For the text-containing cell, return its midpoint in (X, Y) coordinate format. 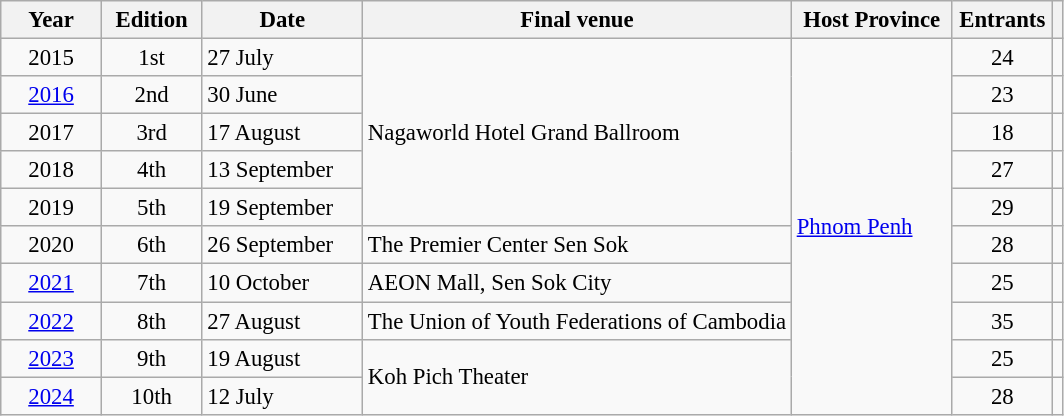
2019 (52, 208)
2nd (152, 95)
2015 (52, 58)
2016 (52, 95)
19 August (282, 358)
13 September (282, 170)
Phnom Penh (872, 227)
7th (152, 283)
26 September (282, 245)
1st (152, 58)
Final venue (578, 20)
3rd (152, 133)
30 June (282, 95)
18 (1002, 133)
2021 (52, 283)
2018 (52, 170)
29 (1002, 208)
2017 (52, 133)
6th (152, 245)
Host Province (872, 20)
23 (1002, 95)
2022 (52, 321)
12 July (282, 396)
8th (152, 321)
24 (1002, 58)
2020 (52, 245)
17 August (282, 133)
Entrants (1002, 20)
Nagaworld Hotel Grand Ballroom (578, 133)
Year (52, 20)
The Premier Center Sen Sok (578, 245)
AEON Mall, Sen Sok City (578, 283)
19 September (282, 208)
10th (152, 396)
Edition (152, 20)
The Union of Youth Federations of Cambodia (578, 321)
Koh Pich Theater (578, 376)
2024 (52, 396)
2023 (52, 358)
9th (152, 358)
27 July (282, 58)
27 August (282, 321)
10 October (282, 283)
35 (1002, 321)
Date (282, 20)
5th (152, 208)
27 (1002, 170)
4th (152, 170)
